Detect which cell encompasses the target text, then output its [x, y] center coordinate. 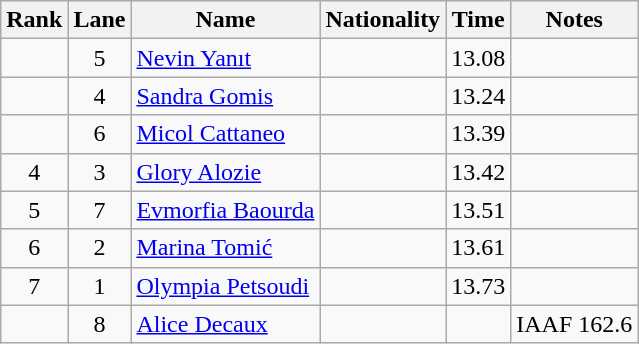
Nationality [383, 20]
Olympia Petsoudi [226, 286]
13.51 [478, 210]
Alice Decaux [226, 324]
13.42 [478, 172]
Micol Cattaneo [226, 134]
Notes [574, 20]
13.24 [478, 96]
Time [478, 20]
13.73 [478, 286]
Lane [100, 20]
IAAF 162.6 [574, 324]
3 [100, 172]
Evmorfia Baourda [226, 210]
2 [100, 248]
Name [226, 20]
Sandra Gomis [226, 96]
Nevin Yanıt [226, 58]
13.08 [478, 58]
Glory Alozie [226, 172]
8 [100, 324]
Rank [34, 20]
Marina Tomić [226, 248]
1 [100, 286]
13.39 [478, 134]
13.61 [478, 248]
